Locate the cell with the specified text and output its [X, Y] center coordinate. 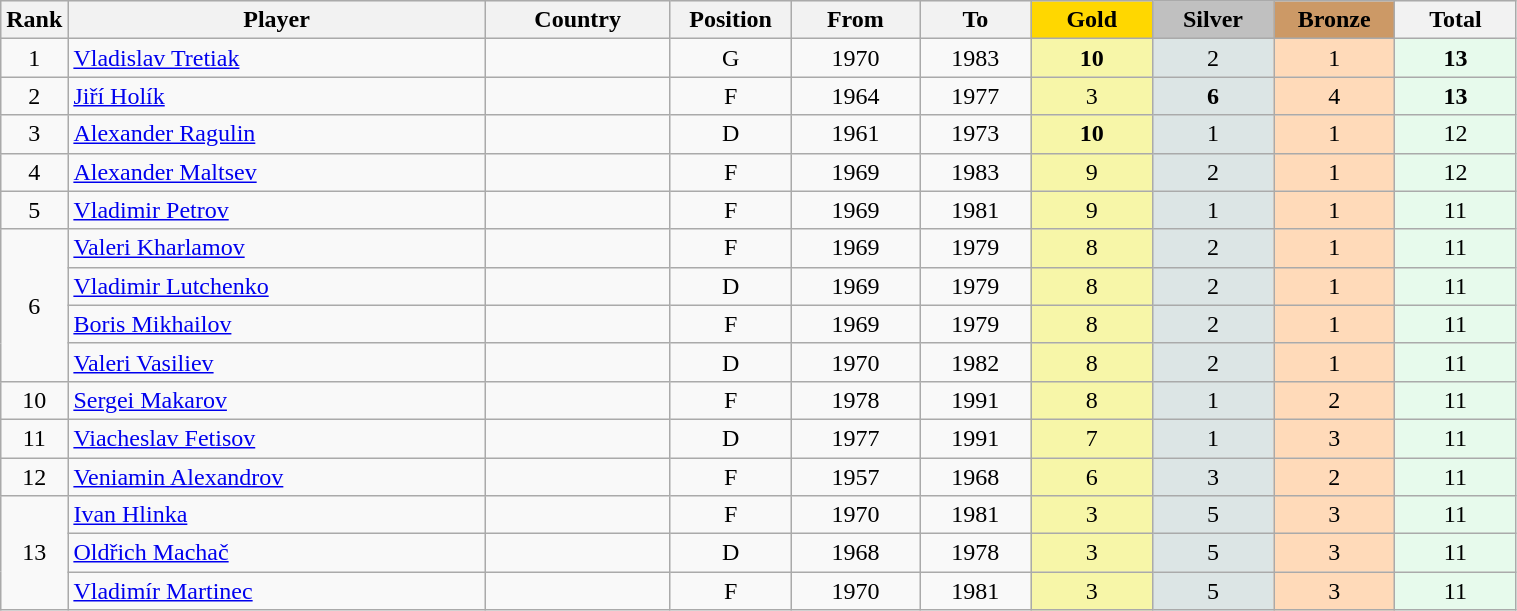
Boris Mikhailov [277, 324]
Veniamin Alexandrov [277, 477]
Jiří Holík [277, 96]
Vladimir Petrov [277, 210]
Player [277, 20]
Country [578, 20]
1957 [855, 477]
To [976, 20]
Viacheslav Fetisov [277, 438]
Vladimír Martinec [277, 591]
Vladimir Lutchenko [277, 286]
Valeri Vasiliev [277, 362]
Total [1456, 20]
Valeri Kharlamov [277, 248]
Bronze [1334, 20]
Ivan Hlinka [277, 515]
Sergei Makarov [277, 400]
Silver [1212, 20]
Alexander Maltsev [277, 172]
Oldřich Machač [277, 553]
1964 [855, 96]
1961 [855, 134]
G [730, 58]
1973 [976, 134]
From [855, 20]
Alexander Ragulin [277, 134]
Rank [34, 20]
Gold [1092, 20]
1982 [976, 362]
Position [730, 20]
Vladislav Tretiak [277, 58]
7 [1092, 438]
